From the cell containing the given text, extract its center point as (x, y) coordinate. 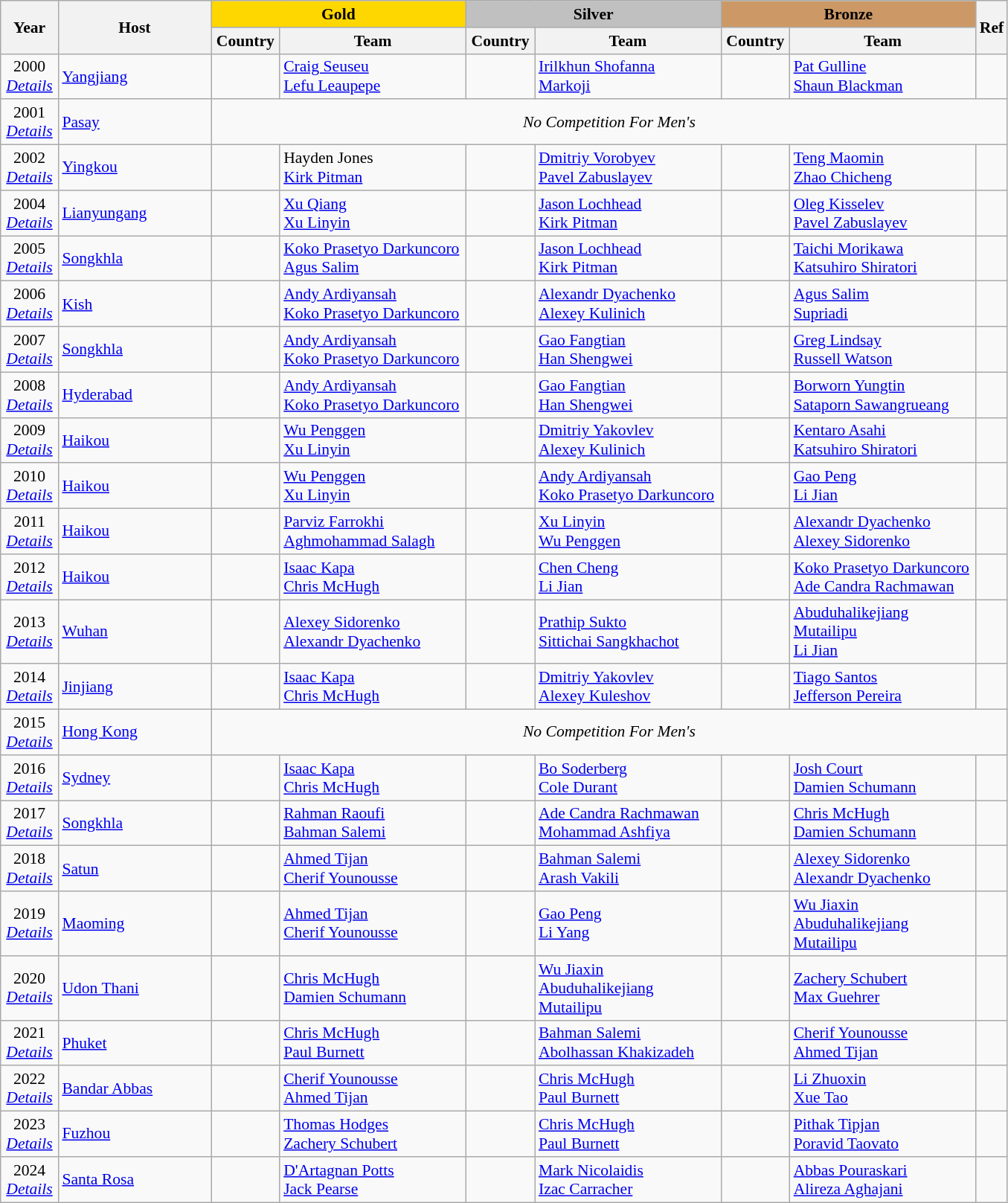
Alexandr DyachenkoAlexey Sidorenko (883, 531)
Dmitriy YakovlevAlexey Kulinich (628, 440)
2015Details (30, 732)
Chen ChengLi Jian (628, 577)
2022Details (30, 1089)
Mark NicolaidisIzac Carracher (628, 1180)
2005Details (30, 259)
2011Details (30, 531)
Gold (339, 14)
Parviz FarrokhiAghmohammad Salagh (373, 531)
Pasay (134, 122)
Bandar Abbas (134, 1089)
Borworn YungtinSataporn Sawangrueang (883, 394)
Bronze (848, 14)
2002Details (30, 168)
Pat GullineShaun Blackman (883, 76)
2014Details (30, 687)
2006Details (30, 304)
2001Details (30, 122)
Li ZhuoxinXue Tao (883, 1089)
2009Details (30, 440)
2012Details (30, 577)
Gao PengLi Jian (883, 487)
Maoming (134, 924)
Xu LinyinWu Penggen (628, 531)
Pithak TipjanPoravid Taovato (883, 1134)
Greg LindsayRussell Watson (883, 350)
2024Details (30, 1180)
Gao PengLi Yang (628, 924)
Dmitriy VorobyevPavel Zabuslayev (628, 168)
Satun (134, 869)
2013Details (30, 632)
2016Details (30, 778)
Yingkou (134, 168)
2023Details (30, 1134)
Oleg KisselevPavel Zabuslayev (883, 213)
Alexandr DyachenkoAlexey Kulinich (628, 304)
Dmitriy YakovlevAlexey Kuleshov (628, 687)
2000Details (30, 76)
Fuzhou (134, 1134)
2017Details (30, 823)
Agus SalimSupriadi (883, 304)
Hong Kong (134, 732)
Craig SeuseuLefu Leaupepe (373, 76)
2020Details (30, 988)
2019Details (30, 924)
Koko Prasetyo DarkuncoroAgus Salim (373, 259)
2018Details (30, 869)
Kish (134, 304)
Kentaro AsahiKatsuhiro Shiratori (883, 440)
Year (30, 27)
Sydney (134, 778)
Xu QiangXu Linyin (373, 213)
Bahman SalemiArash Vakili (628, 869)
Ref (992, 27)
2021Details (30, 1043)
Josh CourtDamien Schumann (883, 778)
Abuduhalikejiang MutailipuLi Jian (883, 632)
Irilkhun ShofannaMarkoji (628, 76)
Prathip SuktoSittichai Sangkhachot (628, 632)
Lianyungang (134, 213)
Jinjiang (134, 687)
2010Details (30, 487)
Hayden JonesKirk Pitman (373, 168)
Koko Prasetyo DarkuncoroAde Candra Rachmawan (883, 577)
2008Details (30, 394)
Thomas HodgesZachery Schubert (373, 1134)
2004Details (30, 213)
Ade Candra RachmawanMohammad Ashfiya (628, 823)
Tiago SantosJefferson Pereira (883, 687)
Yangjiang (134, 76)
2007Details (30, 350)
Hyderabad (134, 394)
Taichi MorikawaKatsuhiro Shiratori (883, 259)
Silver (594, 14)
Phuket (134, 1043)
D'Artagnan PottsJack Pearse (373, 1180)
Santa Rosa (134, 1180)
Teng MaominZhao Chicheng (883, 168)
Bahman SalemiAbolhassan Khakizadeh (628, 1043)
Zachery SchubertMax Guehrer (883, 988)
Abbas PouraskariAlireza Aghajani (883, 1180)
Bo SoderbergCole Durant (628, 778)
Udon Thani (134, 988)
Rahman RaoufiBahman Salemi (373, 823)
Host (134, 27)
Wuhan (134, 632)
